Extract the (x, y) coordinate from the center of the cell holding the provided text.  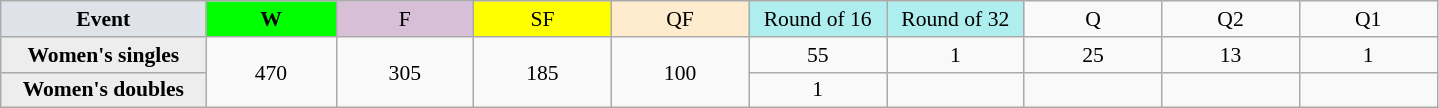
100 (680, 72)
Q (1093, 19)
55 (818, 55)
Round of 16 (818, 19)
Q1 (1368, 19)
SF (543, 19)
25 (1093, 55)
185 (543, 72)
470 (271, 72)
Women's doubles (104, 90)
W (271, 19)
13 (1231, 55)
305 (405, 72)
Event (104, 19)
F (405, 19)
QF (680, 19)
Women's singles (104, 55)
Round of 32 (955, 19)
Q2 (1231, 19)
